Provide the (x, y) coordinate of the cell's center where the given text is located.  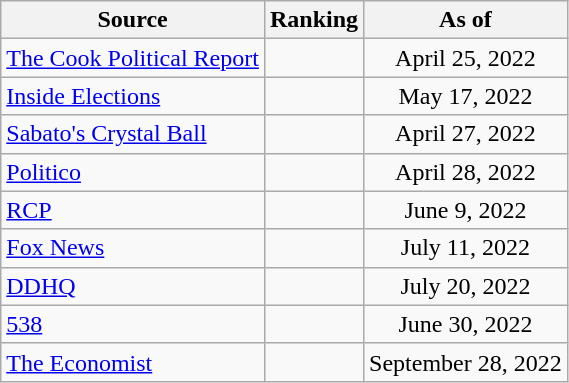
Politico (133, 172)
May 17, 2022 (466, 96)
September 28, 2022 (466, 362)
DDHQ (133, 286)
June 9, 2022 (466, 210)
538 (133, 324)
July 20, 2022 (466, 286)
Fox News (133, 248)
April 28, 2022 (466, 172)
RCP (133, 210)
Inside Elections (133, 96)
Source (133, 20)
April 27, 2022 (466, 134)
As of (466, 20)
The Economist (133, 362)
April 25, 2022 (466, 58)
The Cook Political Report (133, 58)
July 11, 2022 (466, 248)
June 30, 2022 (466, 324)
Sabato's Crystal Ball (133, 134)
Ranking (314, 20)
